Capture the cell that displays the provided text and extract its [x, y] central coordinate. 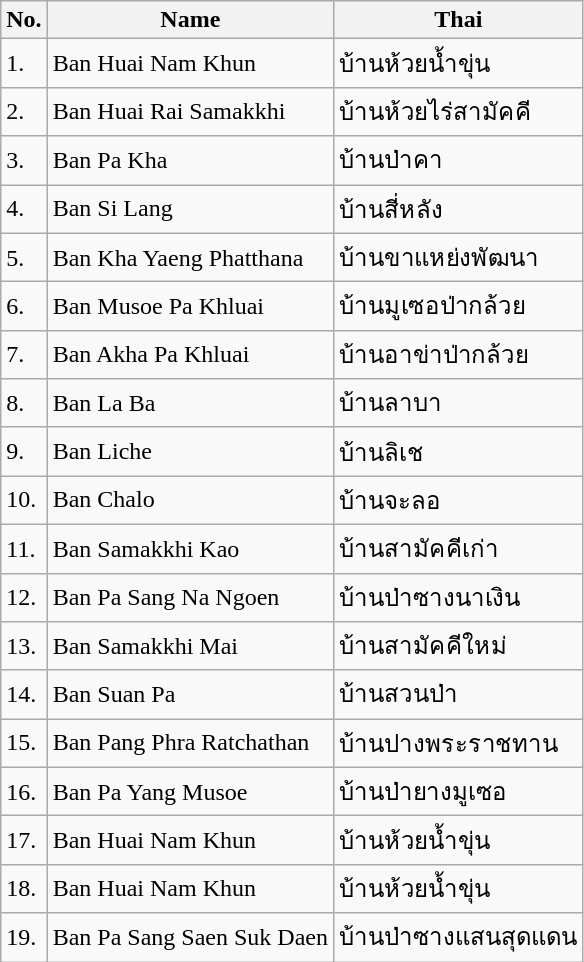
บ้านป่าซางแสนสุดแดน [459, 938]
No. [24, 20]
Ban La Ba [190, 404]
บ้านสวนป่า [459, 694]
Ban Chalo [190, 500]
Ban Pang Phra Ratchathan [190, 744]
7. [24, 354]
บ้านห้วยไร่สามัคคี [459, 112]
บ้านลิเช [459, 452]
Ban Si Lang [190, 208]
Ban Pa Sang Saen Suk Daen [190, 938]
บ้านอาข่าป่ากล้วย [459, 354]
Ban Musoe Pa Khluai [190, 306]
Ban Huai Rai Samakkhi [190, 112]
12. [24, 598]
บ้านขาแหย่งพัฒนา [459, 258]
15. [24, 744]
Ban Pa Sang Na Ngoen [190, 598]
บ้านป่าซางนาเงิน [459, 598]
3. [24, 160]
บ้านป่าคา [459, 160]
Ban Samakkhi Mai [190, 646]
1. [24, 64]
บ้านสามัคคีใหม่ [459, 646]
บ้านจะลอ [459, 500]
Ban Pa Kha [190, 160]
Ban Samakkhi Kao [190, 548]
19. [24, 938]
Ban Liche [190, 452]
9. [24, 452]
4. [24, 208]
2. [24, 112]
18. [24, 888]
11. [24, 548]
8. [24, 404]
17. [24, 840]
Ban Pa Yang Musoe [190, 792]
Ban Suan Pa [190, 694]
Thai [459, 20]
Ban Kha Yaeng Phatthana [190, 258]
5. [24, 258]
บ้านสามัคคีเก่า [459, 548]
10. [24, 500]
บ้านป่ายางมูเซอ [459, 792]
16. [24, 792]
บ้านสี่หลัง [459, 208]
บ้านมูเซอป่ากล้วย [459, 306]
บ้านลาบา [459, 404]
6. [24, 306]
13. [24, 646]
14. [24, 694]
บ้านปางพระราชทาน [459, 744]
Ban Akha Pa Khluai [190, 354]
Name [190, 20]
